Find where the given text appears and provide that cell's center as (x, y) coordinate. 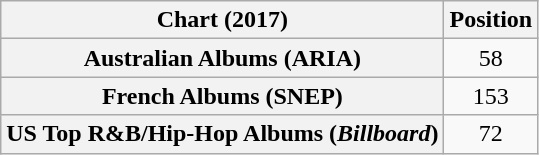
58 (491, 58)
US Top R&B/Hip-Hop Albums (Billboard) (222, 134)
Position (491, 20)
Australian Albums (ARIA) (222, 58)
French Albums (SNEP) (222, 96)
Chart (2017) (222, 20)
72 (491, 134)
153 (491, 96)
